Pinpoint the cell where the given text exists, returning its [X, Y] midpoint coordinate. 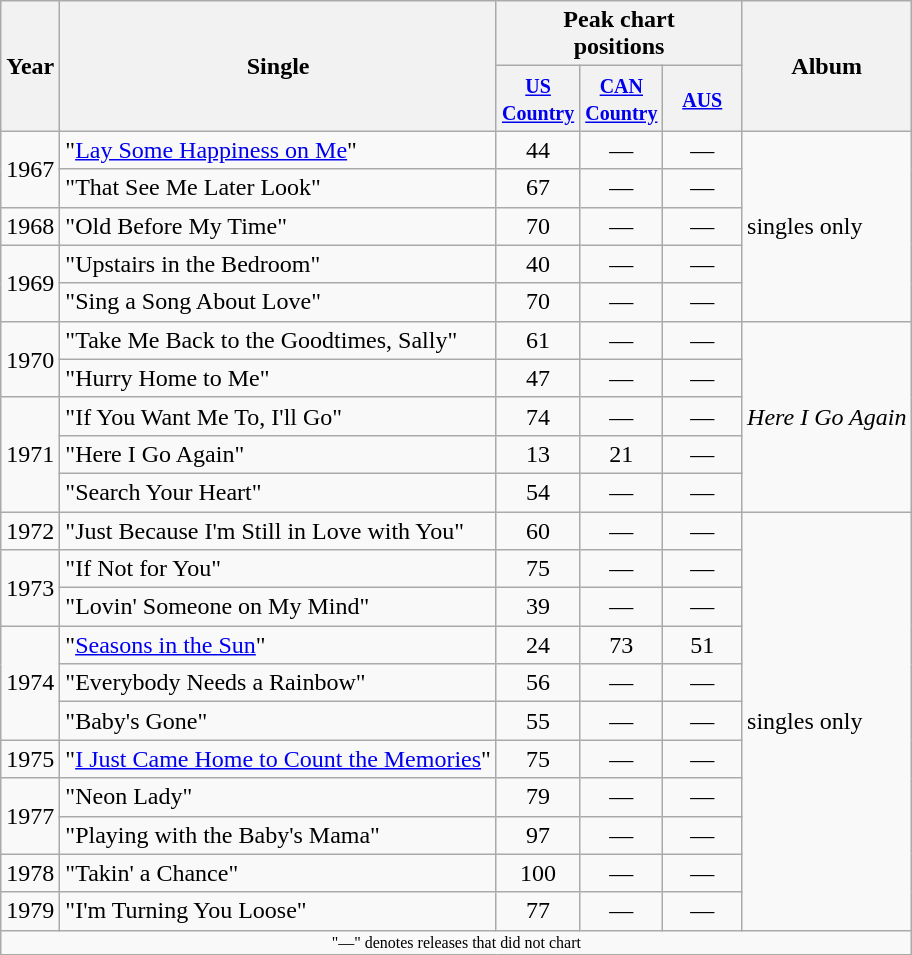
54 [538, 492]
"That See Me Later Look" [278, 188]
100 [538, 873]
67 [538, 188]
US Country [538, 98]
97 [538, 835]
51 [702, 645]
AUS [702, 98]
40 [538, 264]
"Lay Some Happiness on Me" [278, 150]
1977 [30, 816]
"Playing with the Baby's Mama" [278, 835]
47 [538, 378]
"Upstairs in the Bedroom" [278, 264]
"If Not for You" [278, 569]
56 [538, 683]
1969 [30, 283]
60 [538, 531]
"Here I Go Again" [278, 454]
"Baby's Gone" [278, 721]
39 [538, 607]
"I'm Turning You Loose" [278, 911]
1979 [30, 911]
1978 [30, 873]
"If You Want Me To, I'll Go" [278, 416]
"Seasons in the Sun" [278, 645]
"Lovin' Someone on My Mind" [278, 607]
73 [622, 645]
"Takin' a Chance" [278, 873]
"Sing a Song About Love" [278, 302]
Year [30, 66]
79 [538, 797]
1974 [30, 683]
1975 [30, 759]
21 [622, 454]
"Just Because I'm Still in Love with You" [278, 531]
"Hurry Home to Me" [278, 378]
"—" denotes releases that did not chart [456, 942]
"I Just Came Home to Count the Memories" [278, 759]
1971 [30, 454]
Here I Go Again [827, 416]
Peak chartpositions [618, 34]
24 [538, 645]
"Neon Lady" [278, 797]
1973 [30, 588]
1968 [30, 226]
1970 [30, 359]
"Take Me Back to the Goodtimes, Sally" [278, 340]
CAN Country [622, 98]
"Everybody Needs a Rainbow" [278, 683]
61 [538, 340]
74 [538, 416]
1967 [30, 169]
13 [538, 454]
Single [278, 66]
77 [538, 911]
1972 [30, 531]
44 [538, 150]
"Old Before My Time" [278, 226]
Album [827, 66]
55 [538, 721]
"Search Your Heart" [278, 492]
